For the text-containing cell, return its midpoint in [x, y] coordinate format. 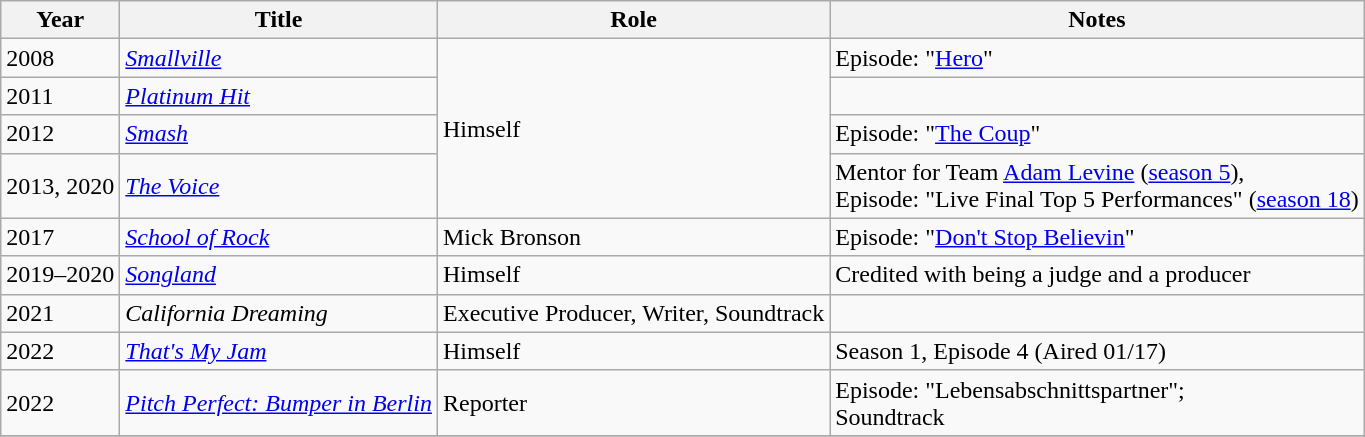
Platinum Hit [279, 96]
2021 [60, 313]
Mentor for Team Adam Levine (season 5),Episode: "Live Final Top 5 Performances" (season 18) [1097, 186]
2011 [60, 96]
Title [279, 20]
Credited with being a judge and a producer [1097, 275]
Pitch Perfect: Bumper in Berlin [279, 402]
2019–2020 [60, 275]
2013, 2020 [60, 186]
Mick Bronson [633, 237]
Role [633, 20]
Episode: "Hero" [1097, 58]
The Voice [279, 186]
School of Rock [279, 237]
Songland [279, 275]
Season 1, Episode 4 (Aired 01/17) [1097, 351]
2008 [60, 58]
2012 [60, 134]
Executive Producer, Writer, Soundtrack [633, 313]
Episode: "The Coup" [1097, 134]
Smash [279, 134]
Year [60, 20]
Smallville [279, 58]
Reporter [633, 402]
Notes [1097, 20]
That's My Jam [279, 351]
2017 [60, 237]
Episode: "Lebensabschnittspartner";Soundtrack [1097, 402]
Episode: "Don't Stop Believin" [1097, 237]
California Dreaming [279, 313]
